Pinpoint the cell where the given text exists, returning its [X, Y] midpoint coordinate. 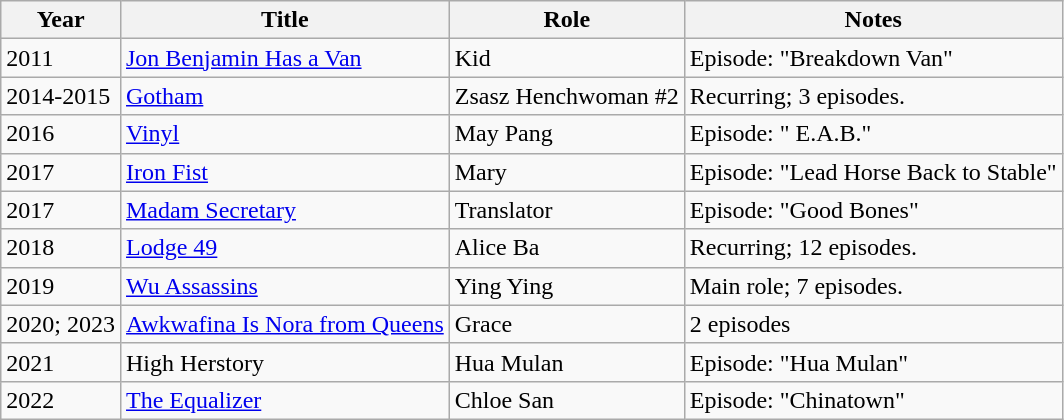
2014-2015 [61, 96]
Episode: "Chinatown" [873, 400]
Iron Fist [284, 172]
Lodge 49 [284, 248]
Chloe San [566, 400]
Awkwafina Is Nora from Queens [284, 324]
Main role; 7 episodes. [873, 286]
Vinyl [284, 134]
2016 [61, 134]
2020; 2023 [61, 324]
2022 [61, 400]
Episode: "Hua Mulan" [873, 362]
2018 [61, 248]
Episode: "Breakdown Van" [873, 58]
Episode: "Lead Horse Back to Stable" [873, 172]
Jon Benjamin Has a Van [284, 58]
Hua Mulan [566, 362]
Role [566, 20]
2021 [61, 362]
Year [61, 20]
Ying Ying [566, 286]
Recurring; 12 episodes. [873, 248]
Grace [566, 324]
Episode: "Good Bones" [873, 210]
Alice Ba [566, 248]
Wu Assassins [284, 286]
High Herstory [284, 362]
Episode: " E.A.B." [873, 134]
2011 [61, 58]
Zsasz Henchwoman #2 [566, 96]
May Pang [566, 134]
Kid [566, 58]
2019 [61, 286]
Gotham [284, 96]
Madam Secretary [284, 210]
The Equalizer [284, 400]
Title [284, 20]
Recurring; 3 episodes. [873, 96]
2 episodes [873, 324]
Notes [873, 20]
Mary [566, 172]
Translator [566, 210]
